Detect which cell encompasses the target text, then output its [x, y] center coordinate. 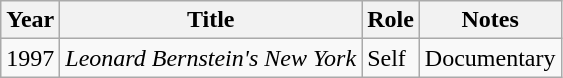
Self [391, 58]
Notes [490, 20]
Leonard Bernstein's New York [211, 58]
Role [391, 20]
1997 [30, 58]
Title [211, 20]
Documentary [490, 58]
Year [30, 20]
